Determine the (X, Y) coordinate at the center of the cell enclosing the given text.  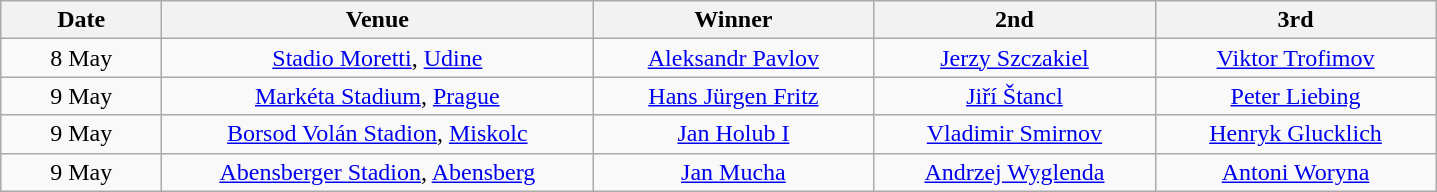
Date (82, 20)
Venue (378, 20)
Markéta Stadium, Prague (378, 96)
3rd (1296, 20)
Borsod Volán Stadion, Miskolc (378, 134)
Vladimir Smirnov (1014, 134)
Aleksandr Pavlov (734, 58)
Jerzy Szczakiel (1014, 58)
2nd (1014, 20)
8 May (82, 58)
Peter Liebing (1296, 96)
Andrzej Wyglenda (1014, 172)
Jiří Štancl (1014, 96)
Jan Holub I (734, 134)
Stadio Moretti, Udine (378, 58)
Viktor Trofimov (1296, 58)
Antoni Woryna (1296, 172)
Hans Jürgen Fritz (734, 96)
Abensberger Stadion, Abensberg (378, 172)
Henryk Glucklich (1296, 134)
Winner (734, 20)
Jan Mucha (734, 172)
